Pinpoint the cell where the given text exists, returning its [X, Y] midpoint coordinate. 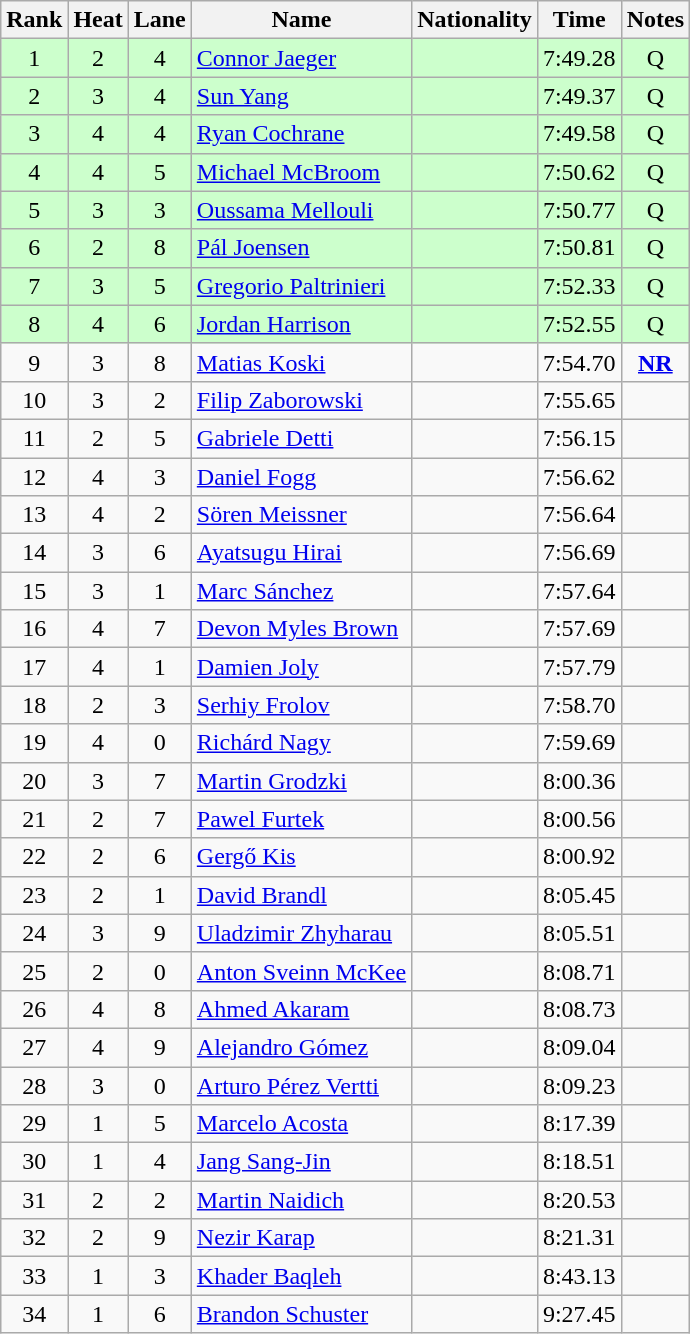
David Brandl [301, 895]
16 [34, 629]
7:50.77 [579, 210]
Ryan Cochrane [301, 134]
8:18.51 [579, 1162]
8:43.13 [579, 1276]
25 [34, 971]
7:57.64 [579, 591]
8:05.45 [579, 895]
15 [34, 591]
7:57.69 [579, 629]
7:56.64 [579, 515]
33 [34, 1276]
Gregorio Paltrinieri [301, 286]
7:49.28 [579, 58]
7:52.55 [579, 324]
8:00.92 [579, 857]
Marc Sánchez [301, 591]
Brandon Schuster [301, 1314]
Khader Baqleh [301, 1276]
13 [34, 515]
24 [34, 933]
8:08.73 [579, 1009]
29 [34, 1124]
Pál Joensen [301, 248]
Time [579, 20]
Alejandro Gómez [301, 1047]
20 [34, 781]
7:54.70 [579, 362]
28 [34, 1085]
NR [655, 362]
7:49.58 [579, 134]
Richárd Nagy [301, 743]
17 [34, 667]
Jordan Harrison [301, 324]
8:21.31 [579, 1238]
Michael McBroom [301, 172]
Marcelo Acosta [301, 1124]
19 [34, 743]
7:57.79 [579, 667]
14 [34, 553]
Nationality [475, 20]
Daniel Fogg [301, 477]
Devon Myles Brown [301, 629]
Oussama Mellouli [301, 210]
Nezir Karap [301, 1238]
30 [34, 1162]
Arturo Pérez Vertti [301, 1085]
7:49.37 [579, 96]
Name [301, 20]
23 [34, 895]
Heat [98, 20]
Connor Jaeger [301, 58]
10 [34, 400]
8:00.56 [579, 819]
Matias Koski [301, 362]
Rank [34, 20]
7:58.70 [579, 705]
9:27.45 [579, 1314]
11 [34, 438]
Gabriele Detti [301, 438]
8:09.23 [579, 1085]
8:20.53 [579, 1200]
Jang Sang-Jin [301, 1162]
8:17.39 [579, 1124]
18 [34, 705]
7:50.62 [579, 172]
7:52.33 [579, 286]
Uladzimir Zhyharau [301, 933]
7:55.65 [579, 400]
Damien Joly [301, 667]
Martin Grodzki [301, 781]
Pawel Furtek [301, 819]
8:09.04 [579, 1047]
Ayatsugu Hirai [301, 553]
7:50.81 [579, 248]
Sun Yang [301, 96]
8:00.36 [579, 781]
31 [34, 1200]
27 [34, 1047]
Anton Sveinn McKee [301, 971]
8:05.51 [579, 933]
7:56.69 [579, 553]
22 [34, 857]
Gergő Kis [301, 857]
7:56.15 [579, 438]
26 [34, 1009]
21 [34, 819]
Sören Meissner [301, 515]
Martin Naidich [301, 1200]
7:59.69 [579, 743]
Lane [160, 20]
8:08.71 [579, 971]
7:56.62 [579, 477]
Notes [655, 20]
Ahmed Akaram [301, 1009]
Filip Zaborowski [301, 400]
12 [34, 477]
Serhiy Frolov [301, 705]
32 [34, 1238]
34 [34, 1314]
